Scan for the cell matching the given text and deliver its [X, Y] coordinate at center. 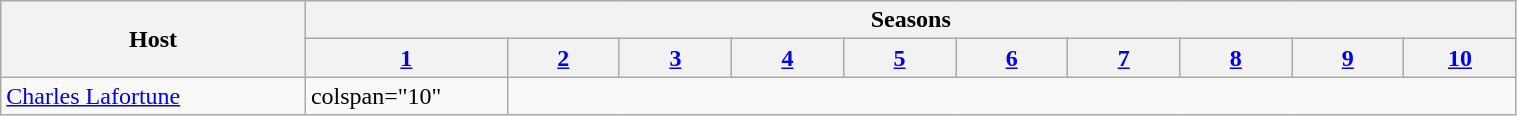
Seasons [910, 20]
3 [675, 58]
1 [406, 58]
8 [1236, 58]
9 [1348, 58]
7 [1124, 58]
colspan="10" [406, 96]
Host [154, 39]
Charles Lafortune [154, 96]
4 [787, 58]
5 [900, 58]
10 [1460, 58]
2 [563, 58]
6 [1012, 58]
